Return (x, y) of the center of cell containing provided text 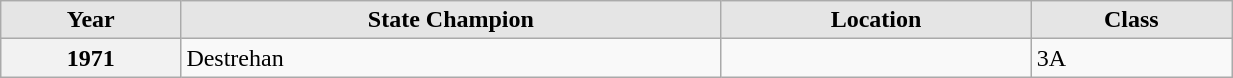
Year (91, 20)
Location (876, 20)
3A (1132, 58)
Destrehan (451, 58)
1971 (91, 58)
Class (1132, 20)
State Champion (451, 20)
